Determine the [X, Y] coordinate at the center of the cell enclosing the given text.  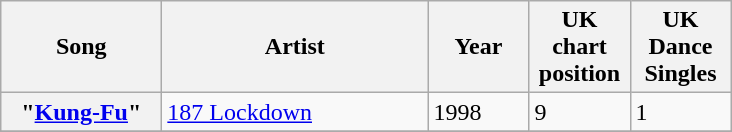
UK Dance Singles [680, 47]
1 [680, 112]
Song [82, 47]
Year [478, 47]
9 [580, 112]
Artist [295, 47]
"Kung-Fu" [82, 112]
1998 [478, 112]
UK chart position [580, 47]
187 Lockdown [295, 112]
